Scan for the cell matching the given text and deliver its [X, Y] coordinate at center. 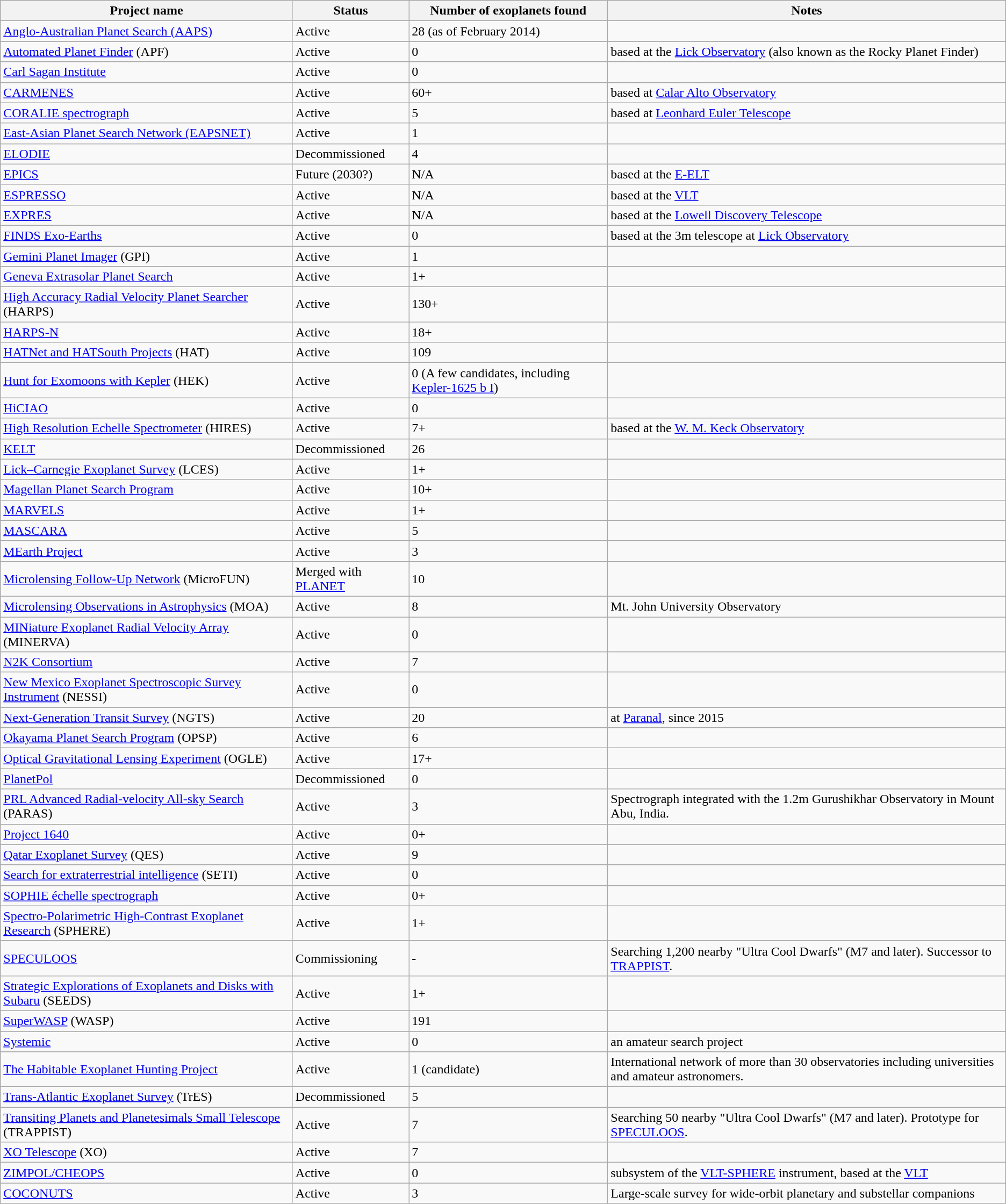
Systemic [147, 1041]
Lick–Carnegie Exoplanet Survey (LCES) [147, 469]
EPICS [147, 174]
based at the 3m telescope at Lick Observatory [807, 235]
International network of more than 30 observatories including universities and amateur astronomers. [807, 1070]
HiCIAO [147, 408]
Strategic Explorations of Exoplanets and Disks with Subaru (SEEDS) [147, 993]
Project name [147, 11]
Gemini Planet Imager (GPI) [147, 256]
7+ [508, 428]
EXPRES [147, 215]
Okayama Planet Search Program (OPSP) [147, 738]
Spectro-Polarimetric High-Contrast Exoplanet Research (SPHERE) [147, 923]
109 [508, 353]
Mt. John University Observatory [807, 606]
SPECULOOS [147, 958]
9 [508, 855]
Project 1640 [147, 834]
Future (2030?) [350, 174]
CORALIE spectrograph [147, 113]
based at the E-ELT [807, 174]
Status [350, 11]
Searching 50 nearby "Ultra Cool Dwarfs" (M7 and later). Prototype for SPECULOOS. [807, 1124]
Merged with PLANET [350, 578]
an amateur search project [807, 1041]
HATNet and HATSouth Projects (HAT) [147, 353]
SOPHIE échelle spectrograph [147, 895]
28 (as of February 2014) [508, 31]
130+ [508, 304]
MEarth Project [147, 551]
New Mexico Exoplanet Spectroscopic Survey Instrument (NESSI) [147, 690]
subsystem of the VLT-SPHERE instrument, based at the VLT [807, 1173]
MINiature Exoplanet Radial Velocity Array (MINERVA) [147, 634]
KELT [147, 449]
based at Leonhard Euler Telescope [807, 113]
ELODIE [147, 154]
Qatar Exoplanet Survey (QES) [147, 855]
Trans-Atlantic Exoplanet Survey (TrES) [147, 1097]
Automated Planet Finder (APF) [147, 52]
based at the Lowell Discovery Telescope [807, 215]
Optical Gravitational Lensing Experiment (OGLE) [147, 758]
ZIMPOL/CHEOPS [147, 1173]
N2K Consortium [147, 662]
Notes [807, 11]
The Habitable Exoplanet Hunting Project [147, 1070]
MASCARA [147, 531]
based at the VLT [807, 195]
10+ [508, 490]
based at Calar Alto Observatory [807, 92]
60+ [508, 92]
HARPS-N [147, 332]
0 (A few candidates, including Kepler-1625 b I) [508, 381]
18+ [508, 332]
17+ [508, 758]
1 (candidate) [508, 1070]
26 [508, 449]
Next-Generation Transit Survey (NGTS) [147, 718]
at Paranal, since 2015 [807, 718]
Commissioning [350, 958]
Spectrograph integrated with the 1.2m Gurushikhar Observatory in Mount Abu, India. [807, 806]
ESPRESSO [147, 195]
XO Telescope (XO) [147, 1152]
Geneva Extrasolar Planet Search [147, 277]
8 [508, 606]
4 [508, 154]
6 [508, 738]
Hunt for Exomoons with Kepler (HEK) [147, 381]
Anglo-Australian Planet Search (AAPS) [147, 31]
MARVELS [147, 510]
Microlensing Follow-Up Network (MicroFUN) [147, 578]
Microlensing Observations in Astrophysics (MOA) [147, 606]
High Resolution Echelle Spectrometer (HIRES) [147, 428]
Search for extraterrestrial intelligence (SETI) [147, 875]
Large-scale survey for wide-orbit planetary and substellar companions [807, 1193]
East-Asian Planet Search Network (EAPSNET) [147, 133]
PRL Advanced Radial-velocity All-sky Search (PARAS) [147, 806]
Magellan Planet Search Program [147, 490]
PlanetPol [147, 779]
FINDS Exo-Earths [147, 235]
Searching 1,200 nearby "Ultra Cool Dwarfs" (M7 and later). Successor to TRAPPIST. [807, 958]
SuperWASP (WASP) [147, 1021]
- [508, 958]
191 [508, 1021]
COCONUTS [147, 1193]
based at the W. M. Keck Observatory [807, 428]
10 [508, 578]
based at the Lick Observatory (also known as the Rocky Planet Finder) [807, 52]
Number of exoplanets found [508, 11]
Transiting Planets and Planetesimals Small Telescope (TRAPPIST) [147, 1124]
CARMENES [147, 92]
High Accuracy Radial Velocity Planet Searcher (HARPS) [147, 304]
Carl Sagan Institute [147, 72]
20 [508, 718]
